Determine the [x, y] coordinate at the center of the cell enclosing the given text.  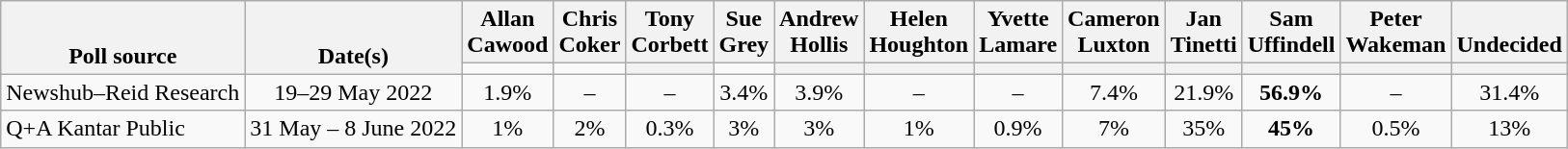
1.9% [507, 92]
35% [1203, 129]
SamUffindell [1291, 33]
3.9% [820, 92]
2% [590, 129]
YvetteLamare [1018, 33]
19–29 May 2022 [353, 92]
56.9% [1291, 92]
PeterWakeman [1396, 33]
Q+A Kantar Public [123, 129]
AndrewHollis [820, 33]
SueGrey [744, 33]
13% [1509, 129]
21.9% [1203, 92]
HelenHoughton [919, 33]
3.4% [744, 92]
Undecided [1509, 33]
Newshub–Reid Research [123, 92]
Poll source [123, 37]
7% [1115, 129]
31 May – 8 June 2022 [353, 129]
AllanCawood [507, 33]
0.3% [669, 129]
TonyCorbett [669, 33]
7.4% [1115, 92]
45% [1291, 129]
31.4% [1509, 92]
CameronLuxton [1115, 33]
ChrisCoker [590, 33]
0.9% [1018, 129]
JanTinetti [1203, 33]
0.5% [1396, 129]
Date(s) [353, 37]
